Provide the (X, Y) coordinate of the cell's center where the given text is located.  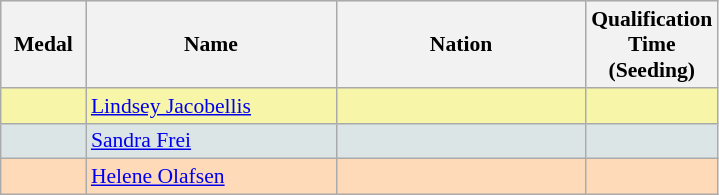
Name (211, 44)
Sandra Frei (211, 141)
Helene Olafsen (211, 177)
Qualification Time (Seeding) (652, 44)
Nation (461, 44)
Lindsey Jacobellis (211, 106)
Medal (44, 44)
